Locate the cell with the specified text and output its (x, y) center coordinate. 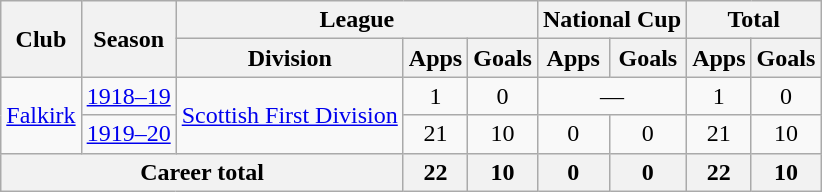
Club (41, 39)
1919–20 (128, 134)
League (356, 20)
1918–19 (128, 96)
Division (290, 58)
— (612, 96)
Career total (202, 172)
National Cup (612, 20)
Total (754, 20)
Falkirk (41, 115)
Season (128, 39)
Scottish First Division (290, 115)
